Return (x, y) of the center of cell containing provided text 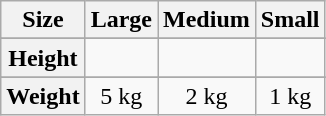
5 kg (121, 96)
Small (290, 20)
Medium (207, 20)
2 kg (207, 96)
1 kg (290, 96)
Size (43, 20)
Weight (43, 96)
Large (121, 20)
Height (43, 58)
